Return the [x, y] coordinate for the center point of the cell that contains the specified text.  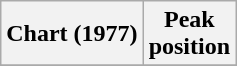
Peakposition [189, 34]
Chart (1977) [72, 34]
